Capture the cell that displays the provided text and extract its (X, Y) central coordinate. 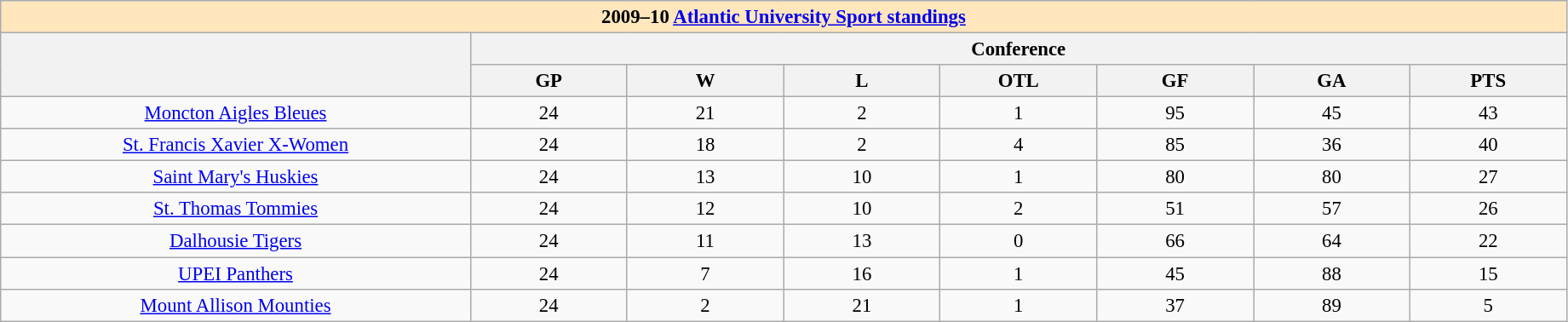
85 (1175, 145)
UPEI Panthers (236, 273)
Dalhousie Tigers (236, 241)
95 (1175, 113)
36 (1332, 145)
11 (705, 241)
66 (1175, 241)
Mount Allison Mounties (236, 305)
12 (705, 209)
26 (1488, 209)
22 (1488, 241)
88 (1332, 273)
40 (1488, 145)
27 (1488, 177)
Saint Mary's Huskies (236, 177)
64 (1332, 241)
Conference (1019, 49)
18 (705, 145)
St. Francis Xavier X-Women (236, 145)
51 (1175, 209)
5 (1488, 305)
Moncton Aigles Bleues (236, 113)
GP (549, 81)
57 (1332, 209)
0 (1019, 241)
4 (1019, 145)
GA (1332, 81)
PTS (1488, 81)
37 (1175, 305)
2009–10 Atlantic University Sport standings (784, 17)
7 (705, 273)
L (862, 81)
W (705, 81)
16 (862, 273)
St. Thomas Tommies (236, 209)
15 (1488, 273)
OTL (1019, 81)
43 (1488, 113)
GF (1175, 81)
89 (1332, 305)
